Return the (X, Y) coordinate for the center point of the cell that contains the specified text.  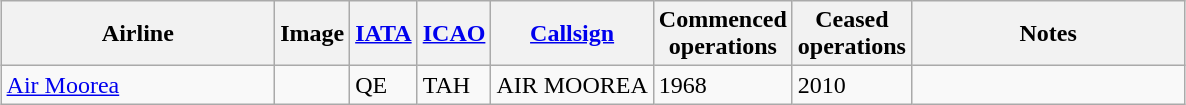
AIR MOOREA (572, 85)
Image (312, 34)
Callsign (572, 34)
ICAO (454, 34)
Notes (1048, 34)
Ceasedoperations (852, 34)
Commencedoperations (722, 34)
1968 (722, 85)
QE (384, 85)
Air Moorea (138, 85)
IATA (384, 34)
TAH (454, 85)
2010 (852, 85)
Airline (138, 34)
